Scan for the cell matching the given text and deliver its [X, Y] coordinate at center. 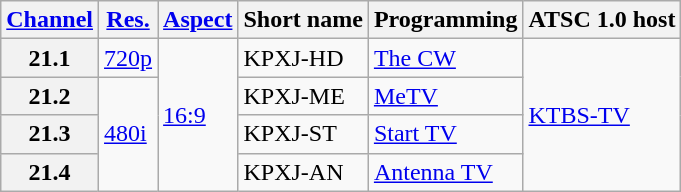
720p [128, 58]
Aspect [198, 20]
Antenna TV [446, 172]
KPXJ-ME [303, 96]
The CW [446, 58]
KPXJ-AN [303, 172]
Programming [446, 20]
Res. [128, 20]
16:9 [198, 115]
480i [128, 134]
Channel [50, 20]
21.4 [50, 172]
KTBS-TV [602, 115]
KPXJ-ST [303, 134]
21.1 [50, 58]
KPXJ-HD [303, 58]
MeTV [446, 96]
Short name [303, 20]
21.3 [50, 134]
21.2 [50, 96]
ATSC 1.0 host [602, 20]
Start TV [446, 134]
